Locate the cell with the specified text and output its (x, y) center coordinate. 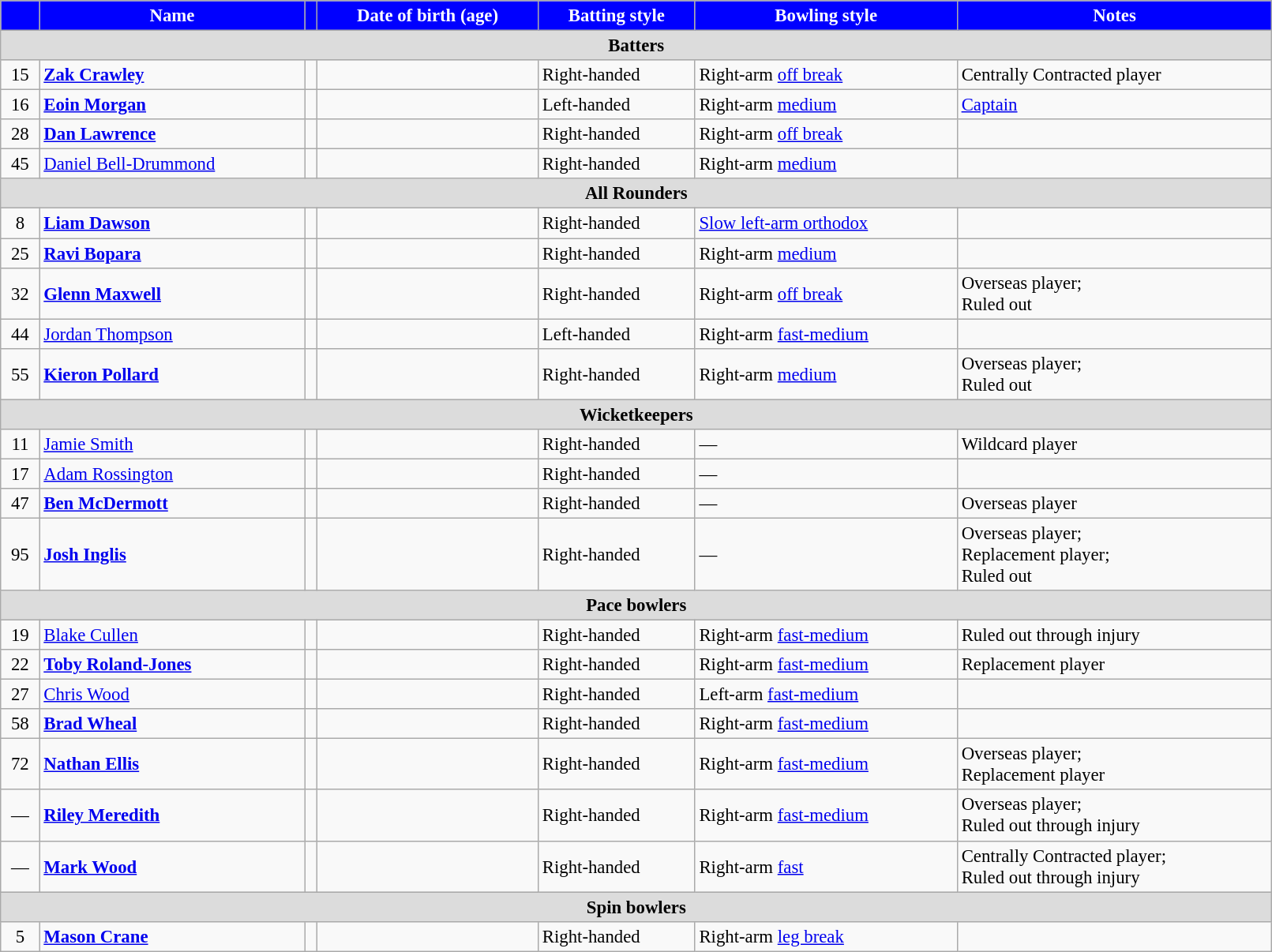
5 (21, 936)
Nathan Ellis (172, 764)
32 (21, 294)
Jamie Smith (172, 444)
Slow left-arm orthodox (826, 223)
55 (21, 374)
Mark Wood (172, 867)
58 (21, 724)
Wildcard player (1115, 444)
11 (21, 444)
Glenn Maxwell (172, 294)
Eoin Morgan (172, 105)
Wicketkeepers (636, 414)
27 (21, 695)
15 (21, 75)
Riley Meredith (172, 816)
Bowling style (826, 16)
28 (21, 134)
Overseas player; Replacement player; Ruled out (1115, 554)
Replacement player (1115, 665)
Batters (636, 46)
19 (21, 635)
16 (21, 105)
22 (21, 665)
Right-arm fast (826, 867)
Dan Lawrence (172, 134)
Zak Crawley (172, 75)
Jordan Thompson (172, 334)
44 (21, 334)
Mason Crane (172, 936)
Ravi Bopara (172, 253)
Chris Wood (172, 695)
Ruled out through injury (1115, 635)
Left-arm fast-medium (826, 695)
47 (21, 504)
All Rounders (636, 193)
25 (21, 253)
Name (172, 16)
Liam Dawson (172, 223)
Right-arm leg break (826, 936)
Centrally Contracted player (1115, 75)
72 (21, 764)
Notes (1115, 16)
Toby Roland-Jones (172, 665)
Pace bowlers (636, 605)
Adam Rossington (172, 474)
Date of birth (age) (428, 16)
Overseas player; Replacement player (1115, 764)
Daniel Bell-Drummond (172, 164)
45 (21, 164)
Spin bowlers (636, 907)
Centrally Contracted player; Ruled out through injury (1115, 867)
Brad Wheal (172, 724)
Batting style (616, 16)
Josh Inglis (172, 554)
Ben McDermott (172, 504)
Captain (1115, 105)
Overseas player (1115, 504)
8 (21, 223)
17 (21, 474)
95 (21, 554)
Blake Cullen (172, 635)
Overseas player; Ruled out through injury (1115, 816)
Kieron Pollard (172, 374)
